Find where the given text appears and provide that cell's center as [x, y] coordinate. 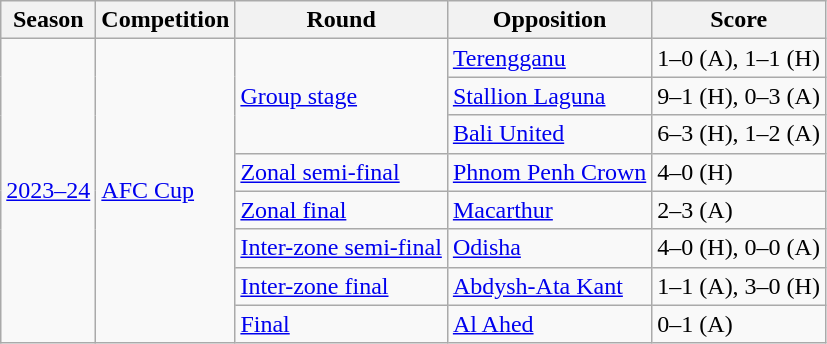
9–1 (H), 0–3 (A) [739, 96]
2023–24 [48, 191]
Competition [166, 20]
1–0 (A), 1–1 (H) [739, 58]
Final [341, 324]
Opposition [549, 20]
2–3 (A) [739, 210]
Zonal semi-final [341, 172]
Zonal final [341, 210]
Bali United [549, 134]
Al Ahed [549, 324]
Macarthur [549, 210]
4–0 (H), 0–0 (A) [739, 248]
6–3 (H), 1–2 (A) [739, 134]
1–1 (A), 3–0 (H) [739, 286]
AFC Cup [166, 191]
Inter-zone final [341, 286]
Group stage [341, 96]
Inter-zone semi-final [341, 248]
4–0 (H) [739, 172]
Phnom Penh Crown [549, 172]
Season [48, 20]
Terengganu [549, 58]
Score [739, 20]
Odisha [549, 248]
Round [341, 20]
0–1 (A) [739, 324]
Abdysh-Ata Kant [549, 286]
Stallion Laguna [549, 96]
